Locate the cell with the specified text and output its [x, y] center coordinate. 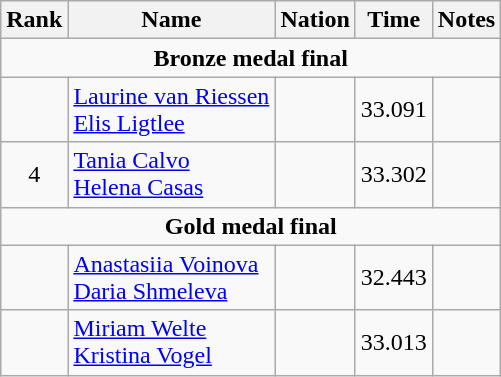
33.091 [394, 110]
Gold medal final [251, 226]
Nation [315, 20]
4 [34, 174]
33.013 [394, 342]
Miriam WelteKristina Vogel [172, 342]
Tania CalvoHelena Casas [172, 174]
Time [394, 20]
Notes [466, 20]
Name [172, 20]
33.302 [394, 174]
Laurine van RiessenElis Ligtlee [172, 110]
32.443 [394, 278]
Anastasiia VoinovaDaria Shmeleva [172, 278]
Rank [34, 20]
Bronze medal final [251, 58]
